Identify which cell holds the provided text, then report its (X, Y) central coordinate. 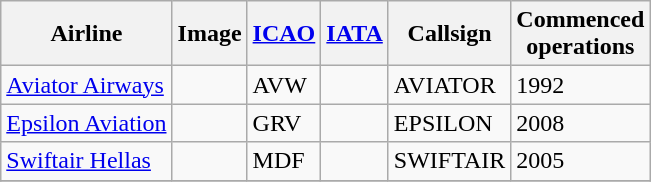
SWIFTAIR (449, 161)
Swiftair Hellas (86, 161)
Image (210, 34)
IATA (355, 34)
AVW (284, 85)
Commencedoperations (580, 34)
MDF (284, 161)
AVIATOR (449, 85)
EPSILON (449, 123)
1992 (580, 85)
2008 (580, 123)
Airline (86, 34)
2005 (580, 161)
GRV (284, 123)
ICAO (284, 34)
Aviator Airways (86, 85)
Callsign (449, 34)
Epsilon Aviation (86, 123)
